Identify which cell holds the provided text, then report its (x, y) central coordinate. 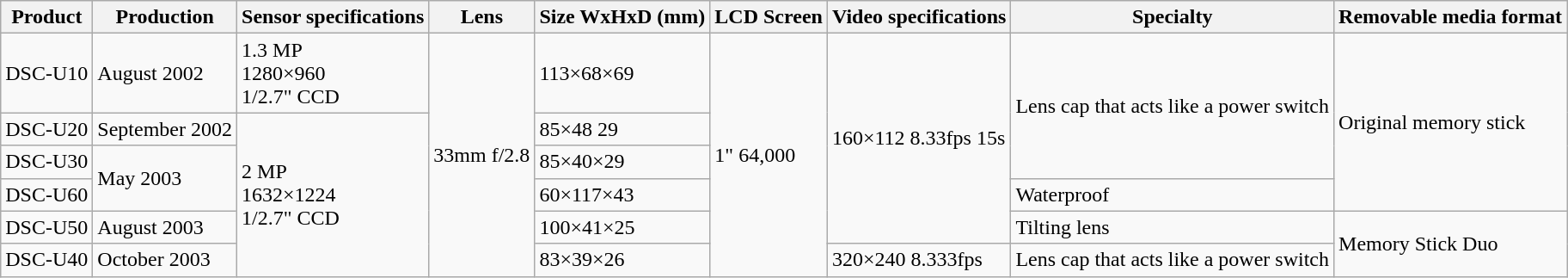
Specialty (1173, 17)
Sensor specifications (334, 17)
DSC-U60 (46, 195)
August 2002 (165, 73)
Removable media format (1451, 17)
DSC-U30 (46, 162)
May 2003 (165, 178)
DSC-U50 (46, 227)
Tilting lens (1173, 227)
113×68×69 (622, 73)
DSC-U20 (46, 129)
Product (46, 17)
1.3 MP1280×9601/2.7" CCD (334, 73)
DSC-U40 (46, 260)
Original memory stick (1451, 122)
August 2003 (165, 227)
October 2003 (165, 260)
DSC-U10 (46, 73)
Lens (481, 17)
1" 64,000 (769, 155)
320×240 8.333fps (918, 260)
33mm f/2.8 (481, 155)
85×48 29 (622, 129)
100×41×25 (622, 227)
Size WxHxD (mm) (622, 17)
September 2002 (165, 129)
Memory Stick Duo (1451, 244)
Production (165, 17)
LCD Screen (769, 17)
85×40×29 (622, 162)
2 MP1632×12241/2.7" CCD (334, 195)
Video specifications (918, 17)
Waterproof (1173, 195)
160×112 8.33fps 15s (918, 139)
83×39×26 (622, 260)
60×117×43 (622, 195)
